Return (x, y) of the center of cell containing provided text 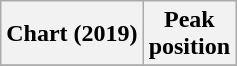
Chart (2019) (72, 34)
Peakposition (189, 34)
